From the cell containing the given text, extract its center point as (X, Y) coordinate. 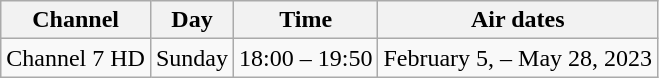
Sunday (192, 58)
February 5, – May 28, 2023 (518, 58)
Channel (76, 20)
Time (306, 20)
18:00 – 19:50 (306, 58)
Channel 7 HD (76, 58)
Air dates (518, 20)
Day (192, 20)
